Provide the [x, y] coordinate of the cell's center where the given text is located.  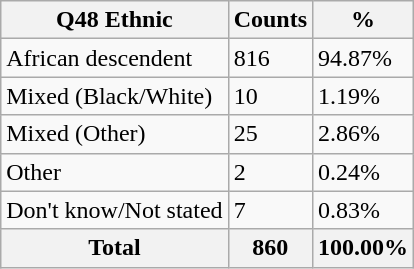
Total [114, 248]
Mixed (Black/White) [114, 96]
7 [270, 210]
94.87% [364, 58]
Counts [270, 20]
25 [270, 134]
African descendent [114, 58]
860 [270, 248]
2 [270, 172]
Q48 Ethnic [114, 20]
100.00% [364, 248]
2.86% [364, 134]
816 [270, 58]
% [364, 20]
10 [270, 96]
Don't know/Not stated [114, 210]
Mixed (Other) [114, 134]
0.83% [364, 210]
Other [114, 172]
1.19% [364, 96]
0.24% [364, 172]
